Capture the cell that displays the provided text and extract its [x, y] central coordinate. 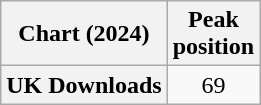
69 [213, 85]
Peakposition [213, 34]
Chart (2024) [84, 34]
UK Downloads [84, 85]
